Output the [X, Y] coordinate of the center of the cell containing the given text.  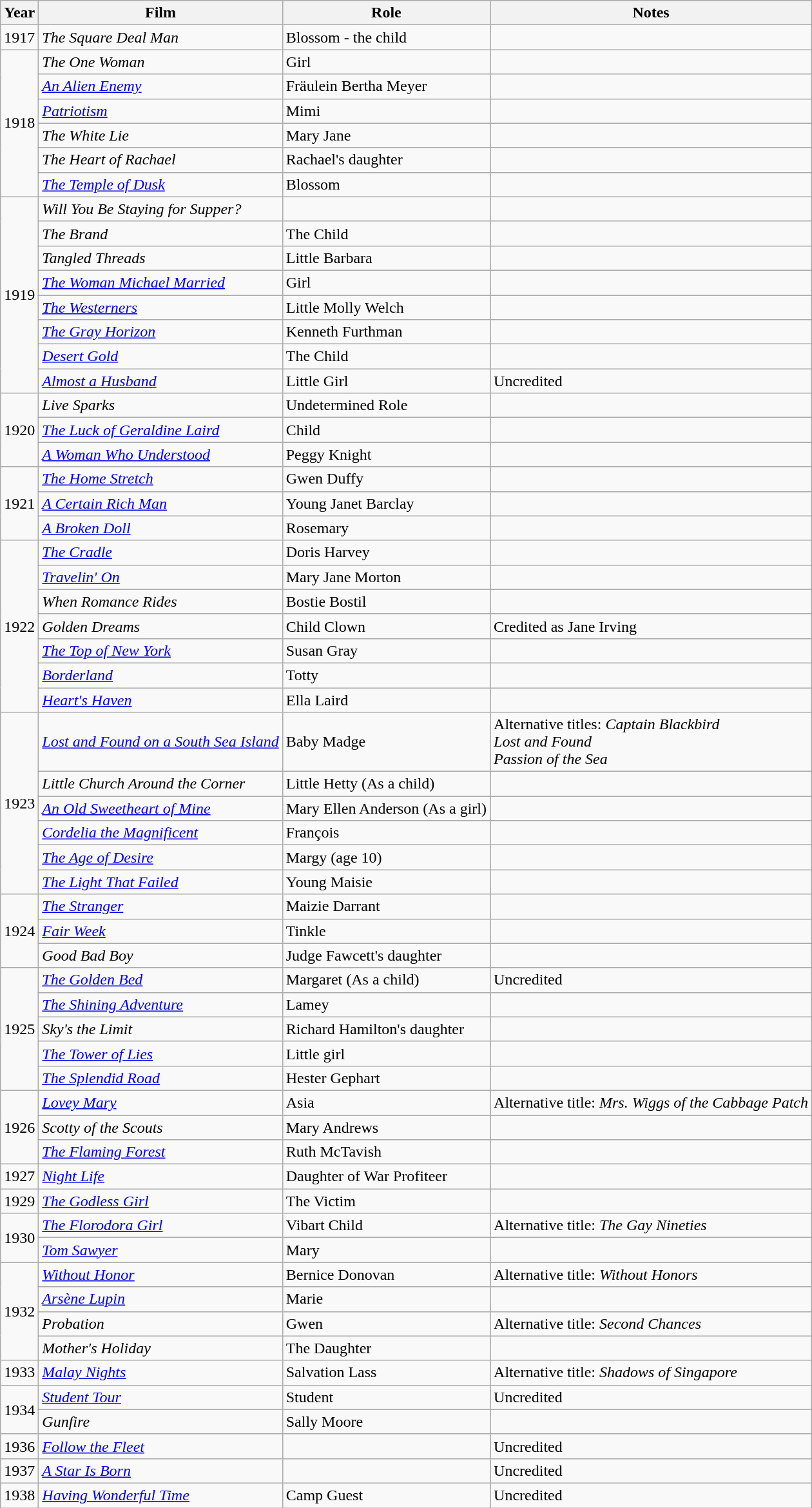
1921 [19, 504]
1927 [19, 1177]
Tinkle [386, 931]
Mother's Holiday [160, 1348]
Probation [160, 1324]
Bostie Bostil [386, 602]
Judge Fawcett's daughter [386, 955]
Margy (age 10) [386, 857]
1917 [19, 37]
Gwen [386, 1324]
Travelin' On [160, 577]
The Age of Desire [160, 857]
Little girl [386, 1053]
Child Clown [386, 626]
An Alien Enemy [160, 86]
Good Bad Boy [160, 955]
Notes [651, 13]
Little Girl [386, 381]
Asia [386, 1102]
Vibart Child [386, 1226]
Night Life [160, 1177]
The Gray Horizon [160, 332]
The Square Deal Man [160, 37]
Totty [386, 675]
Patriotism [160, 111]
The Splendid Road [160, 1078]
Susan Gray [386, 651]
1919 [19, 295]
Marie [386, 1299]
Credited as Jane Irving [651, 626]
Baby Madge [386, 742]
Live Sparks [160, 406]
1918 [19, 123]
Lost and Found on a South Sea Island [160, 742]
1923 [19, 803]
1920 [19, 430]
Borderland [160, 675]
Alternative title: Mrs. Wiggs of the Cabbage Patch [651, 1102]
Alternative title: Without Honors [651, 1275]
Arsène Lupin [160, 1299]
Ella Laird [386, 700]
Cordelia the Magnificent [160, 833]
The Westerners [160, 308]
Salvation Lass [386, 1373]
Daughter of War Profiteer [386, 1177]
Blossom - the child [386, 37]
The White Lie [160, 135]
The One Woman [160, 62]
Mary Jane [386, 135]
Little Church Around the Corner [160, 784]
When Romance Rides [160, 602]
1930 [19, 1238]
1933 [19, 1373]
1938 [19, 1495]
The Godless Girl [160, 1201]
1932 [19, 1311]
Gunfire [160, 1422]
Lamey [386, 1004]
Hester Gephart [386, 1078]
Alternative title: Second Chances [651, 1324]
Rachael's daughter [386, 160]
Mary Andrews [386, 1128]
Little Barbara [386, 258]
Desert Gold [160, 357]
The Florodora Girl [160, 1226]
1934 [19, 1409]
1924 [19, 931]
1929 [19, 1201]
Doris Harvey [386, 553]
Ruth McTavish [386, 1152]
The Golden Bed [160, 980]
A Star Is Born [160, 1471]
Lovey Mary [160, 1102]
A Woman Who Understood [160, 455]
Malay Nights [160, 1373]
The Woman Michael Married [160, 282]
1936 [19, 1446]
Sally Moore [386, 1422]
Film [160, 13]
Fräulein Bertha Meyer [386, 86]
An Old Sweetheart of Mine [160, 808]
Bernice Donovan [386, 1275]
1926 [19, 1127]
Rosemary [386, 528]
The Flaming Forest [160, 1152]
Scotty of the Scouts [160, 1128]
Child [386, 430]
The Daughter [386, 1348]
The Shining Adventure [160, 1004]
Role [386, 13]
The Temple of Dusk [160, 184]
Fair Week [160, 931]
The Cradle [160, 553]
Alternative title: Shadows of Singapore [651, 1373]
Will You Be Staying for Supper? [160, 209]
A Certain Rich Man [160, 504]
Undetermined Role [386, 406]
The Light That Failed [160, 882]
Without Honor [160, 1275]
François [386, 833]
Tom Sawyer [160, 1250]
A Broken Doll [160, 528]
The Brand [160, 233]
Student [386, 1397]
1922 [19, 626]
Sky's the Limit [160, 1029]
Blossom [386, 184]
Mary [386, 1250]
Having Wonderful Time [160, 1495]
Alternative title: The Gay Nineties [651, 1226]
The Top of New York [160, 651]
The Heart of Rachael [160, 160]
Richard Hamilton's daughter [386, 1029]
1925 [19, 1029]
The Home Stretch [160, 479]
The Tower of Lies [160, 1053]
The Luck of Geraldine Laird [160, 430]
Student Tour [160, 1397]
Follow the Fleet [160, 1446]
The Stranger [160, 906]
Gwen Duffy [386, 479]
Year [19, 13]
Maizie Darrant [386, 906]
1937 [19, 1471]
The Victim [386, 1201]
Peggy Knight [386, 455]
Little Hetty (As a child) [386, 784]
Little Molly Welch [386, 308]
Young Janet Barclay [386, 504]
Kenneth Furthman [386, 332]
Mary Jane Morton [386, 577]
Almost a Husband [160, 381]
Mimi [386, 111]
Heart's Haven [160, 700]
Mary Ellen Anderson (As a girl) [386, 808]
Alternative titles: Captain BlackbirdLost and FoundPassion of the Sea [651, 742]
Young Maisie [386, 882]
Tangled Threads [160, 258]
Margaret (As a child) [386, 980]
Golden Dreams [160, 626]
Camp Guest [386, 1495]
